Determine the (x, y) coordinate at the center of the cell enclosing the given text.  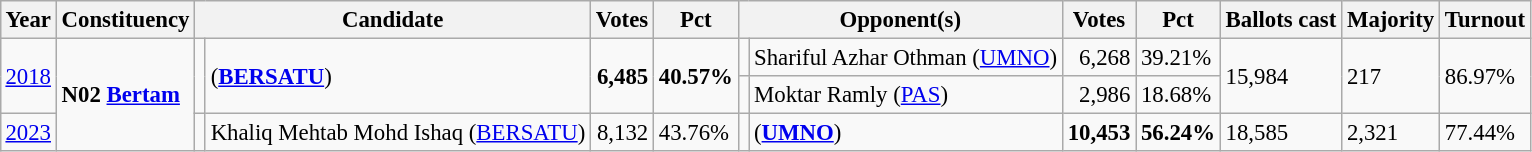
2,986 (1098, 95)
15,984 (1280, 76)
2018 (28, 76)
18.68% (1178, 95)
10,453 (1098, 133)
77.44% (1484, 133)
56.24% (1178, 133)
Majority (1391, 20)
6,485 (622, 76)
(BERSATU) (398, 76)
39.21% (1178, 57)
N02 Bertam (125, 94)
217 (1391, 76)
Shariful Azhar Othman (UMNO) (906, 57)
Ballots cast (1280, 20)
40.57% (696, 76)
86.97% (1484, 76)
43.76% (696, 133)
Year (28, 20)
2023 (28, 133)
6,268 (1098, 57)
Moktar Ramly (PAS) (906, 95)
8,132 (622, 133)
Opponent(s) (900, 20)
18,585 (1280, 133)
Candidate (393, 20)
Turnout (1484, 20)
Khaliq Mehtab Mohd Ishaq (BERSATU) (398, 133)
2,321 (1391, 133)
Constituency (125, 20)
(UMNO) (906, 133)
